Detect which cell encompasses the target text, then output its (x, y) center coordinate. 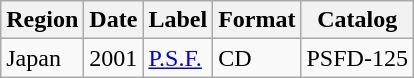
Japan (42, 58)
2001 (114, 58)
Date (114, 20)
CD (257, 58)
P.S.F. (178, 58)
Label (178, 20)
Catalog (357, 20)
Region (42, 20)
Format (257, 20)
PSFD-125 (357, 58)
